For the text-containing cell, return its midpoint in [x, y] coordinate format. 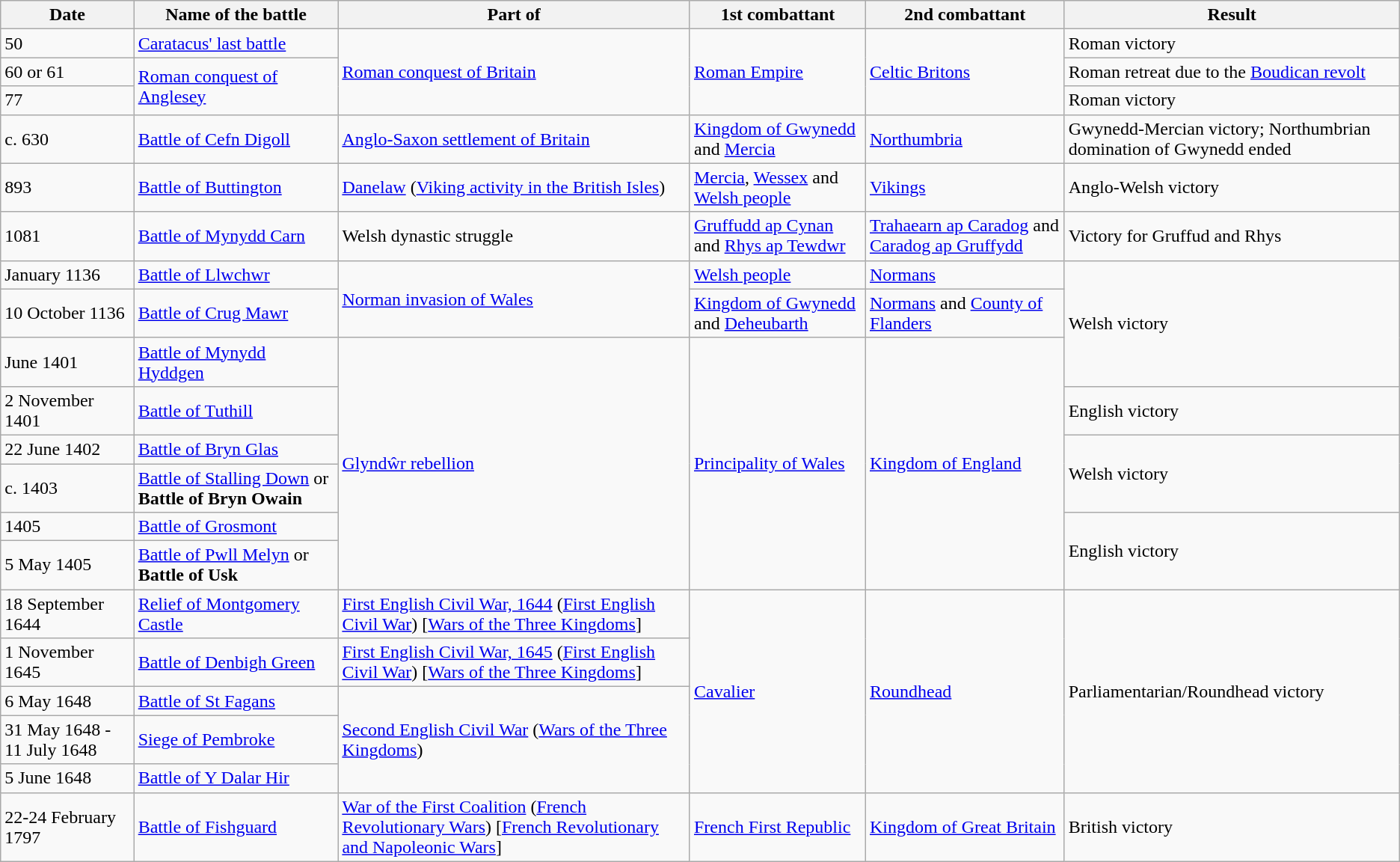
Battle of Mynydd Hyddgen [236, 362]
Battle of Y Dalar Hir [236, 778]
60 or 61 [67, 72]
Welsh dynastic struggle [515, 236]
Relief of Montgomery Castle [236, 614]
Parliamentarian/Roundhead victory [1232, 691]
Northumbria [965, 139]
Roman Empire [778, 72]
January 1136 [67, 275]
893 [67, 187]
British victory [1232, 827]
Battle of Pwll Melyn or Battle of Usk [236, 566]
Welsh people [778, 275]
Battle of Fishguard [236, 827]
Roman conquest of Anglesey [236, 86]
2 November 1401 [67, 410]
First English Civil War, 1645 (First English Civil War) [Wars of the Three Kingdoms] [515, 663]
Second English Civil War (Wars of the Three Kingdoms) [515, 739]
Caratacus' last battle [236, 43]
Norman invasion of Wales [515, 299]
Battle of St Fagans [236, 701]
French First Republic [778, 827]
Victory for Gruffud and Rhys [1232, 236]
22 June 1402 [67, 449]
Battle of Mynydd Carn [236, 236]
Kingdom of Gwynedd and Deheubarth [778, 313]
Result [1232, 15]
Mercia, Wessex and Welsh people [778, 187]
Kingdom of Gwynedd and Mercia [778, 139]
Principality of Wales [778, 463]
1081 [67, 236]
Normans [965, 275]
10 October 1136 [67, 313]
Cavalier [778, 691]
1405 [67, 527]
31 May 1648 - 11 July 1648 [67, 739]
Normans and County of Flanders [965, 313]
Vikings [965, 187]
Battle of Bryn Glas [236, 449]
5 June 1648 [67, 778]
Kingdom of England [965, 463]
Battle of Stalling Down or Battle of Bryn Owain [236, 488]
War of the First Coalition (French Revolutionary Wars) [French Revolutionary and Napoleonic Wars] [515, 827]
c. 1403 [67, 488]
50 [67, 43]
6 May 1648 [67, 701]
Glyndŵr rebellion [515, 463]
1 November 1645 [67, 663]
Battle of Llwchwr [236, 275]
Gruffudd ap Cynan and Rhys ap Tewdwr [778, 236]
5 May 1405 [67, 566]
First English Civil War, 1644 (First English Civil War) [Wars of the Three Kingdoms] [515, 614]
Battle of Grosmont [236, 527]
Anglo-Saxon settlement of Britain [515, 139]
Roman conquest of Britain [515, 72]
June 1401 [67, 362]
Battle of Tuthill [236, 410]
22-24 February 1797 [67, 827]
Battle of Cefn Digoll [236, 139]
Battle of Buttington [236, 187]
18 September 1644 [67, 614]
Name of the battle [236, 15]
Danelaw (Viking activity in the British Isles) [515, 187]
c. 630 [67, 139]
Siege of Pembroke [236, 739]
Gwynedd-Mercian victory; Northumbrian domination of Gwynedd ended [1232, 139]
Roman retreat due to the Boudican revolt [1232, 72]
Battle of Crug Mawr [236, 313]
Anglo-Welsh victory [1232, 187]
Kingdom of Great Britain [965, 827]
77 [67, 100]
Celtic Britons [965, 72]
1st combattant [778, 15]
Part of [515, 15]
Roundhead [965, 691]
Battle of Denbigh Green [236, 663]
Date [67, 15]
Trahaearn ap Caradog and Caradog ap Gruffydd [965, 236]
2nd combattant [965, 15]
